Provide the [X, Y] coordinate of the cell's center where the given text is located.  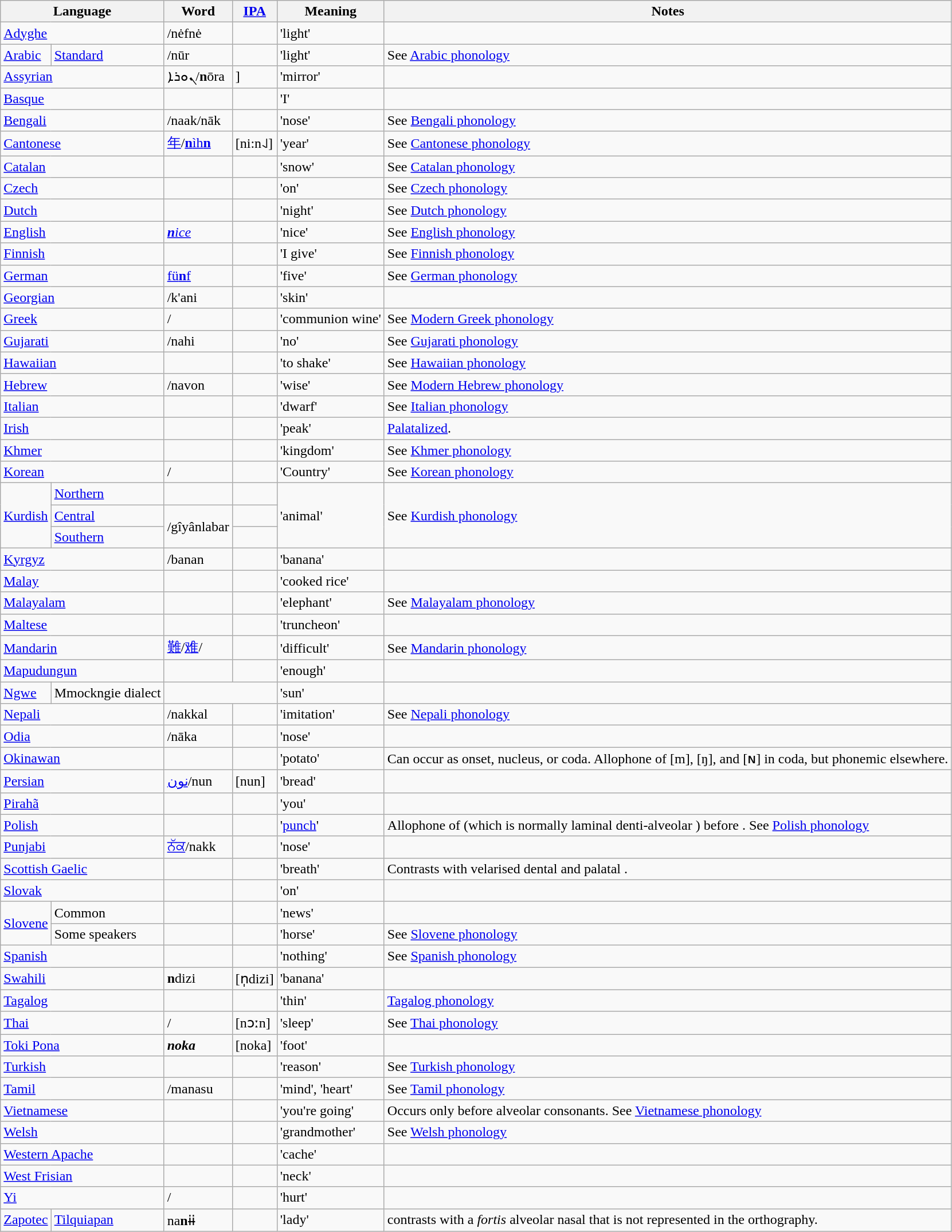
'skin' [330, 297]
Persian [83, 781]
Odia [83, 736]
IPA [254, 11]
'sun' [330, 693]
Hebrew [83, 384]
'elephant' [330, 603]
'kingdom' [330, 450]
Turkish [83, 1067]
年/nìhn [198, 143]
'cooked rice' [330, 581]
'news' [330, 912]
See Cantonese phonology [668, 143]
See Thai phonology [668, 1023]
نون/nun [198, 781]
'five' [330, 276]
ਨੱਕ/nakk [198, 847]
'mirror' [330, 77]
Standard [108, 55]
'to shake' [330, 363]
Pirahã [83, 803]
/naak/nāk [198, 120]
/nahi [198, 341]
'lady' [330, 1220]
Italian [83, 406]
See Catalan phonology [668, 167]
[n̩dizi] [254, 979]
See Arabic phonology [668, 55]
Zapotec [26, 1220]
Northern [108, 494]
'potato' [330, 759]
Okinawan [83, 759]
Cantonese [83, 143]
Hawaiian [83, 363]
'difficult' [330, 648]
See Welsh phonology [668, 1132]
Adyghe [83, 33]
] [254, 77]
[ni:n˨˩] [254, 143]
See Korean phonology [668, 472]
'nice' [330, 232]
See Khmer phonology [668, 450]
'reason' [330, 1067]
/nėfnė [198, 33]
nanɨɨ [198, 1220]
English [83, 232]
Tagalog phonology [668, 1000]
Tagalog [83, 1000]
'you're going' [330, 1111]
West Frisian [83, 1176]
[nɔːn] [254, 1023]
See German phonology [668, 276]
'wise' [330, 384]
'cache' [330, 1154]
Irish [83, 428]
'foot' [330, 1045]
fünf [198, 276]
'Country' [330, 472]
ndizi [198, 979]
Language [83, 11]
See Czech phonology [668, 189]
contrasts with a fortis alveolar nasal that is not represented in the orthography. [668, 1220]
Finnish [83, 254]
Mapudungun [83, 671]
Maltese [83, 625]
/manasu [198, 1089]
'enough' [330, 671]
Meaning [330, 11]
'punch' [330, 825]
See Modern Hebrew phonology [668, 384]
Kurdish [26, 516]
[noka] [254, 1045]
Malayalam [83, 603]
Punjabi [83, 847]
/nāka [198, 736]
Tamil [83, 1089]
'thin' [330, 1000]
'I' [330, 99]
'you' [330, 803]
Catalan [83, 167]
Swahili [83, 979]
Slovak [83, 890]
'communion wine' [330, 319]
Scottish Gaelic [83, 869]
難/难/ [198, 648]
'breath' [330, 869]
Allophone of (which is normally laminal denti-alveolar ) before . See Polish phonology [668, 825]
See Italian phonology [668, 406]
noka [198, 1045]
'horse' [330, 934]
Polish [83, 825]
Occurs only before alveolar consonants. See Vietnamese phonology [668, 1111]
See Finnish phonology [668, 254]
Some speakers [108, 934]
See Nepali phonology [668, 715]
Czech [83, 189]
'bread' [330, 781]
'hurt' [330, 1198]
Word [198, 11]
/navon [198, 384]
See Kurdish phonology [668, 516]
'truncheon' [330, 625]
Basque [83, 99]
Georgian [83, 297]
Can occur as onset, nucleus, or coda. Allophone of [m], [ŋ], and [ɴ] in coda, but phonemic elsewhere. [668, 759]
See Tamil phonology [668, 1089]
Korean [83, 472]
Kyrgyz [83, 559]
'neck' [330, 1176]
'I give' [330, 254]
Dutch [83, 210]
'animal' [330, 516]
/nūr [198, 55]
'grandmother' [330, 1132]
Notes [668, 11]
Common [108, 912]
Central [108, 516]
See Bengali phonology [668, 120]
ܢܘܪܐ/nōra [198, 77]
'imitation' [330, 715]
German [83, 276]
Assyrian [83, 77]
Tilquiapan [108, 1220]
'nothing' [330, 956]
Yi [83, 1198]
Vietnamese [83, 1111]
Nepali [83, 715]
Southern [108, 537]
'year' [330, 143]
/banan [198, 559]
See Slovene phonology [668, 934]
'no' [330, 341]
Western Apache [83, 1154]
See Dutch phonology [668, 210]
/nakkal [198, 715]
nice [198, 232]
Slovene [26, 923]
Spanish [83, 956]
See Malayalam phonology [668, 603]
See English phonology [668, 232]
/k'ani [198, 297]
'peak' [330, 428]
Ngwe [26, 693]
'dwarf' [330, 406]
Malay [83, 581]
Contrasts with velarised dental and palatal . [668, 869]
Bengali [83, 120]
'night' [330, 210]
Gujarati [83, 341]
'snow' [330, 167]
Welsh [83, 1132]
See Spanish phonology [668, 956]
See Turkish phonology [668, 1067]
Khmer [83, 450]
Arabic [26, 55]
Mmockngie dialect [108, 693]
See Mandarin phonology [668, 648]
'mind', 'heart' [330, 1089]
See Hawaiian phonology [668, 363]
/gîyânlabar [198, 527]
Greek [83, 319]
Thai [83, 1023]
Toki Pona [83, 1045]
'sleep' [330, 1023]
Mandarin [83, 648]
[nun] [254, 781]
Palatalized. [668, 428]
See Modern Greek phonology [668, 319]
See Gujarati phonology [668, 341]
